Locate the cell with the specified text and output its [x, y] center coordinate. 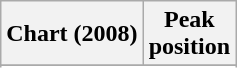
Peakposition [189, 34]
Chart (2008) [72, 34]
